Determine the [x, y] coordinate at the center of the cell enclosing the given text.  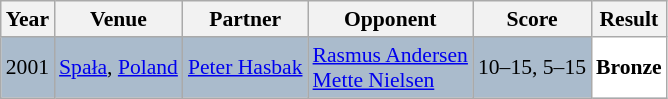
Peter Hasbak [246, 68]
10–15, 5–15 [532, 68]
Bronze [629, 68]
2001 [28, 68]
Spała, Poland [118, 68]
Venue [118, 19]
Score [532, 19]
Rasmus Andersen Mette Nielsen [390, 68]
Opponent [390, 19]
Year [28, 19]
Result [629, 19]
Partner [246, 19]
